Extract the [x, y] coordinate from the center of the cell holding the provided text.  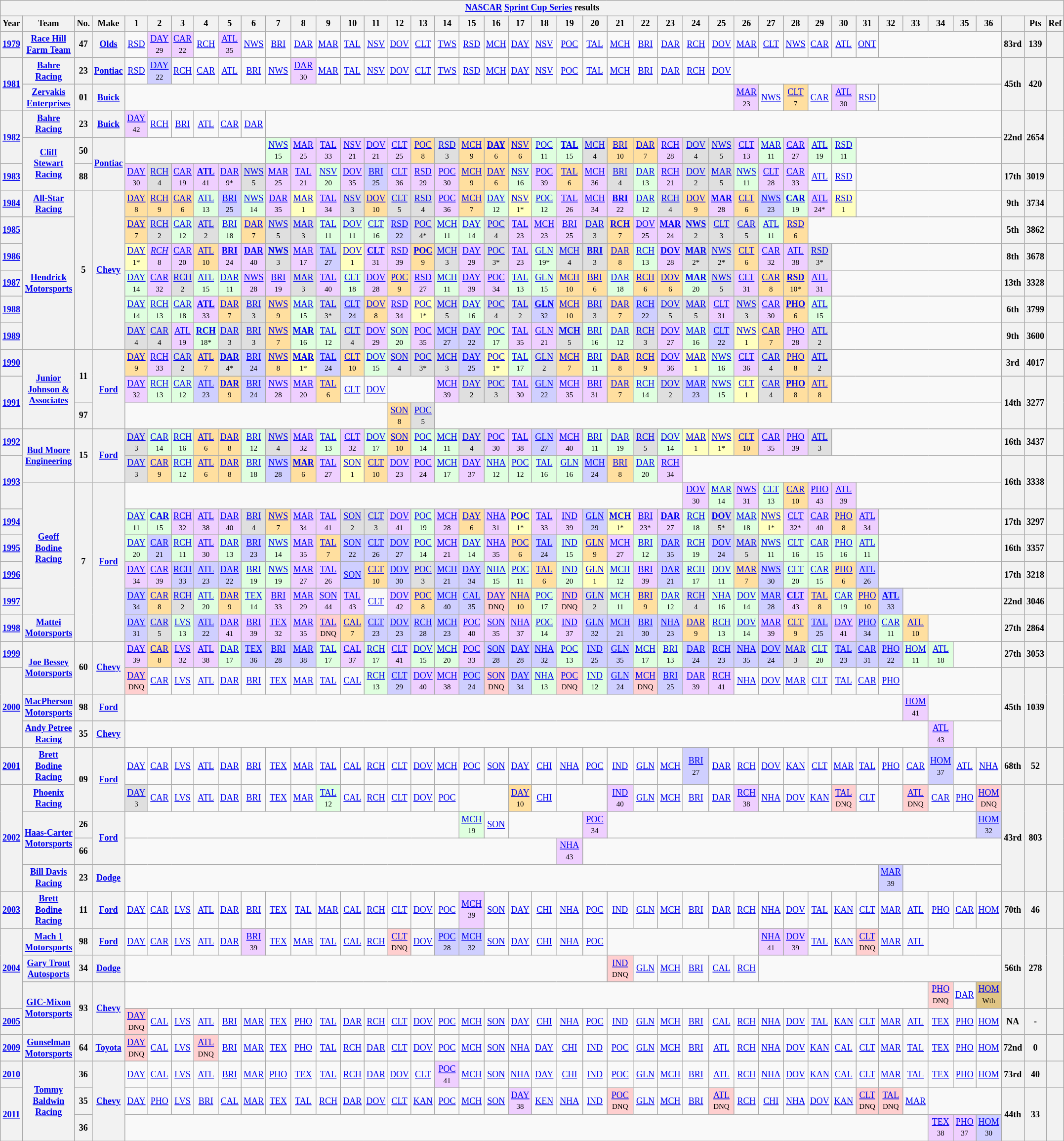
TAL11 [328, 230]
NHA23 [670, 628]
3019 [1035, 177]
BRI6 [595, 283]
CLT9 [796, 628]
MAR32 [303, 442]
DAY20 [136, 549]
DAR9* [230, 177]
DAY28 [520, 655]
RSD11 [844, 151]
SON1 [352, 469]
ATL43 [941, 734]
IND12 [595, 681]
DOV41 [400, 522]
PHO28 [796, 336]
9 [328, 24]
DAY2 [472, 389]
29 [819, 24]
RSD39 [400, 256]
DAY8 [136, 204]
NWS23 [771, 204]
1994 [12, 522]
3053 [1035, 655]
RSD6 [796, 230]
DAY1* [136, 256]
1981 [12, 84]
DOV39 [796, 942]
56th [1013, 969]
BRI23 [254, 549]
RCH11 [183, 549]
GLN24 [620, 681]
BRI10 [620, 151]
52 [1035, 766]
Bill Davis Racing [48, 878]
BRI23* [646, 522]
CAR33 [796, 177]
TAL15 [570, 151]
POC13 [570, 655]
ATL31 [819, 283]
CLT22 [722, 336]
ATL22 [205, 628]
CLT5 [400, 204]
RCH12 [183, 469]
Haas-Carter Motorsports [48, 838]
3862 [1035, 230]
RCH8 [160, 256]
Cliff Stewart Racing [48, 164]
TAL16 [544, 469]
PHO39 [796, 442]
IND37 [570, 628]
2000 [12, 708]
ATL26 [867, 575]
Gunselman Motorsports [48, 1048]
1039 [1035, 708]
POC40 [472, 628]
CAR22 [183, 44]
RCH22 [646, 310]
RSD3* [819, 256]
CLT23 [376, 628]
14 [447, 24]
Junior Johnson & Associates [48, 389]
PHO16 [844, 549]
2010 [12, 1075]
60 [83, 668]
ATL13 [205, 204]
2 [160, 24]
NSV16 [520, 177]
28 [796, 24]
GLN9 [595, 549]
CLT29 [400, 681]
DAY32 [136, 389]
CLT43 [796, 601]
DAY42 [136, 124]
DOV25 [646, 230]
MAR7 [746, 575]
GLN35 [620, 655]
GIC-Mixon Motorsports [48, 1008]
DAR18 [620, 283]
13 [423, 24]
DAR39 [696, 681]
3046 [1035, 601]
18 [544, 24]
2004 [12, 969]
IND15 [570, 549]
NWS19 [278, 575]
8th [1013, 256]
KEN [544, 1101]
DAR41 [230, 628]
CAR39 [160, 575]
DOV36 [670, 363]
4 [205, 24]
CLT25 [400, 151]
MCHDNQ [646, 681]
3297 [1035, 522]
46 [1035, 910]
HOM41 [916, 708]
NSV1* [520, 204]
47 [83, 44]
Bud Moore Engineering [48, 456]
TAL40 [328, 283]
TAL34 [328, 204]
20 [595, 24]
BRI22 [620, 204]
CAR20 [183, 256]
3218 [1035, 575]
50 [83, 151]
1998 [12, 628]
CLT24 [352, 310]
Geoff Bodine Racing [48, 549]
ATL18 [941, 655]
MAR1* [303, 363]
30 [844, 24]
GLN16 [570, 469]
RCH18 [696, 522]
POC39 [544, 177]
2001 [12, 766]
68th [1013, 766]
NSV21 [352, 151]
25 [722, 24]
CLT26 [376, 549]
DAY31 [136, 628]
NHA12 [496, 469]
17 [520, 24]
1986 [12, 256]
RCH3 [646, 336]
SON22 [352, 549]
BRI31 [595, 389]
PHO43 [819, 496]
MAR14 [722, 496]
1999 [12, 655]
4017 [1035, 363]
IND25 [595, 655]
DOV42 [400, 601]
HOM11 [916, 655]
GLN15 [544, 283]
Make [109, 24]
NHA10 [520, 601]
PHO34 [867, 628]
BRI16 [595, 336]
DAR11 [230, 283]
DAY7 [136, 230]
ATL3 [819, 442]
40 [1035, 1075]
MAR38 [303, 655]
RSD27 [423, 283]
PHODNQ [941, 995]
DAR21 [670, 575]
MCH1* [620, 522]
ATL7 [205, 363]
PHO37 [964, 1128]
BRI33 [278, 601]
LVS13 [183, 628]
NHA37 [520, 628]
3734 [1035, 204]
DAY41 [844, 628]
MAR34 [303, 522]
GLN22 [544, 389]
DAR4* [230, 363]
Phoenix Racing [48, 798]
0 [1035, 1048]
DOV40 [423, 681]
CAR40 [819, 522]
NWS1 [746, 336]
5th [1013, 230]
CLT7 [796, 97]
ATL35 [230, 44]
MAR2* [696, 256]
Andy Petree Racing [48, 734]
RSD34 [400, 310]
LVS32 [183, 655]
1996 [12, 575]
MCH38 [447, 681]
420 [1035, 84]
Olds [109, 44]
DOV21 [376, 151]
1991 [12, 402]
MAR18 [746, 522]
DAY30 [136, 177]
MAR6 [303, 469]
MAR17 [303, 256]
2009 [12, 1048]
CLT32 [352, 442]
803 [1035, 838]
Gary Trout Autosports [48, 969]
RCH34 [670, 469]
14th [1013, 402]
1 [136, 24]
NSV3 [352, 204]
RCH32 [183, 522]
DOV6 [670, 283]
1982 [12, 137]
CAR6 [183, 204]
BRI30 [646, 628]
POC5 [423, 416]
3277 [1035, 402]
All-Star Racing [48, 204]
MCH20 [447, 655]
DAR27 [670, 522]
GLN19* [544, 256]
- [1035, 1021]
1990 [12, 363]
CAL35 [472, 601]
DAR30 [303, 71]
73rd [1013, 1075]
NHA13 [544, 681]
GLN27 [544, 442]
Joe Bessey Motorsports [48, 668]
POC36 [447, 204]
DAR20 [646, 469]
DAR22 [230, 575]
NWS4 [278, 442]
CAR30 [771, 310]
PHO22 [891, 655]
CAR10 [796, 496]
3678 [1035, 256]
TEX32 [278, 628]
1983 [12, 177]
DAY16 [472, 310]
RCH16 [183, 442]
DAY25 [472, 363]
1993 [12, 482]
Tommy Baldwin Racing [48, 1101]
RSD22 [400, 230]
TAL21 [303, 177]
Mach 1 Motorsports [48, 942]
POC28 [447, 942]
DAY11 [136, 522]
BRI9 [646, 601]
64 [83, 1048]
3600 [1035, 336]
NASCAR Sprint Cup Series results [532, 8]
13th [1013, 283]
10 [352, 24]
DOV35 [352, 177]
RSD1 [844, 204]
2005 [12, 1021]
SON2 [352, 522]
2864 [1035, 628]
POC35 [423, 336]
HOM37 [941, 766]
DAY12 [496, 204]
1979 [12, 44]
IND39 [570, 522]
TAL41 [328, 522]
NHA15 [496, 575]
Ref [1055, 24]
MCH35 [570, 389]
HOM32 [989, 825]
SON28 [496, 655]
ATL8 [819, 389]
MCH34 [595, 204]
SON44 [328, 601]
TAL38 [520, 442]
DOV10 [376, 204]
3328 [1035, 283]
CAL37 [352, 655]
MAR15 [303, 310]
16 [496, 24]
DAR24 [696, 655]
88 [83, 177]
RCH18* [205, 336]
DAY37 [472, 469]
NSV20 [328, 177]
RCH19 [696, 549]
1985 [12, 230]
RCH38 [746, 798]
Year [12, 24]
3338 [1035, 482]
SONDNQ [496, 681]
3357 [1035, 549]
GLN1 [595, 575]
TAL25 [819, 628]
MCH19 [472, 825]
RCH23 [722, 655]
CAR7 [771, 336]
NSV6 [520, 151]
2654 [1035, 137]
01 [83, 97]
1992 [12, 442]
CAR11 [891, 628]
IND40 [620, 798]
DOV5* [722, 522]
CLT4 [352, 336]
MCH12 [620, 575]
44th [1013, 1114]
NHA16 [722, 601]
DAY38 [520, 1101]
6 [254, 24]
TAL8 [819, 601]
MacPherson Motorsports [48, 708]
MAR27 [303, 575]
MAR29 [303, 601]
BRI27 [696, 766]
NHA41 [771, 942]
RCH14 [646, 389]
32 [891, 24]
PHO10 [867, 601]
CLT41 [400, 655]
31 [867, 24]
2011 [12, 1114]
NWS30 [771, 575]
TAL30 [520, 389]
Pts [1035, 24]
Team [48, 24]
POC6 [520, 549]
CAR9 [160, 469]
Toyota [109, 1048]
2003 [12, 910]
DOV17 [376, 442]
BRI28 [278, 655]
NWS9 [278, 310]
RCH7 [620, 230]
22 [646, 24]
3 [183, 24]
NHA31 [496, 522]
No. [83, 24]
TEX14 [254, 601]
TAL43 [352, 601]
DAY10 [520, 798]
RSD4 [423, 204]
ATL20 [205, 601]
POC19 [423, 522]
BRI13 [670, 655]
TAL3* [328, 310]
DOV29 [376, 336]
HOM30 [989, 1128]
ATL34 [867, 522]
6th [1013, 310]
SON4 [400, 363]
CAL7 [352, 628]
97 [83, 416]
BRI8 [620, 469]
1984 [12, 204]
CAR18 [183, 310]
CAR27 [796, 151]
MCH32 [472, 942]
1995 [12, 549]
DOV5 [670, 310]
66 [83, 851]
72nd [1013, 1048]
MCH24 [595, 469]
SON20 [400, 336]
19 [570, 24]
RSD29 [423, 177]
ATL39 [844, 496]
NHA43 [570, 851]
43rd [1013, 838]
NWS8 [278, 363]
ATL24* [819, 204]
24 [696, 24]
DOV4 [696, 151]
TEX38 [941, 1128]
HOMWth [989, 995]
TEX36 [254, 655]
12 [400, 24]
RCH6 [646, 283]
1989 [12, 336]
GLN29 [595, 522]
TAL7 [328, 549]
1988 [12, 310]
RSD10* [796, 283]
21 [620, 24]
CLT28 [771, 177]
CLT1 [746, 389]
RCH5 [646, 442]
Race Hill Farm Team [48, 44]
SON10 [400, 442]
RSD3 [447, 151]
MAR24 [670, 230]
GLN21 [544, 336]
NA [1013, 1021]
SON35 [496, 628]
CAR35 [771, 442]
8 [303, 24]
ATL41 [205, 177]
DAY9 [136, 363]
NWS16 [722, 363]
1987 [12, 283]
IND20 [570, 575]
NHA32 [544, 655]
TAL35 [520, 336]
70th [1013, 910]
POC33 [472, 655]
ONT [867, 44]
RCH41 [722, 681]
CLT32* [796, 522]
RCH21 [670, 177]
DOV1 [352, 256]
CAR14 [160, 442]
83rd [1013, 44]
POC4* [423, 230]
139 [1035, 44]
3rd [1013, 363]
NWS31 [746, 496]
DAR19 [620, 442]
HOMDNQ [989, 798]
CAR2 [183, 363]
CLT18 [352, 283]
09 [83, 779]
DAR17 [230, 655]
DOV8 [376, 310]
CAR31 [867, 655]
DOV9 [696, 204]
Zervakis Enterprises [48, 97]
Hendrick Motorsports [48, 283]
278 [1035, 969]
MCH28 [447, 522]
93 [83, 1008]
POC41 [447, 1075]
MAR11 [771, 151]
Mattei Motorsports [48, 628]
1997 [12, 601]
SON8 [400, 416]
2002 [12, 838]
3437 [1035, 442]
MCH36 [595, 177]
3799 [1035, 310]
27 [771, 24]
NWS2 [696, 230]
TAL2 [520, 310]
CAR21 [160, 549]
NWS2* [722, 256]
